From the cell containing the given text, extract its center point as [x, y] coordinate. 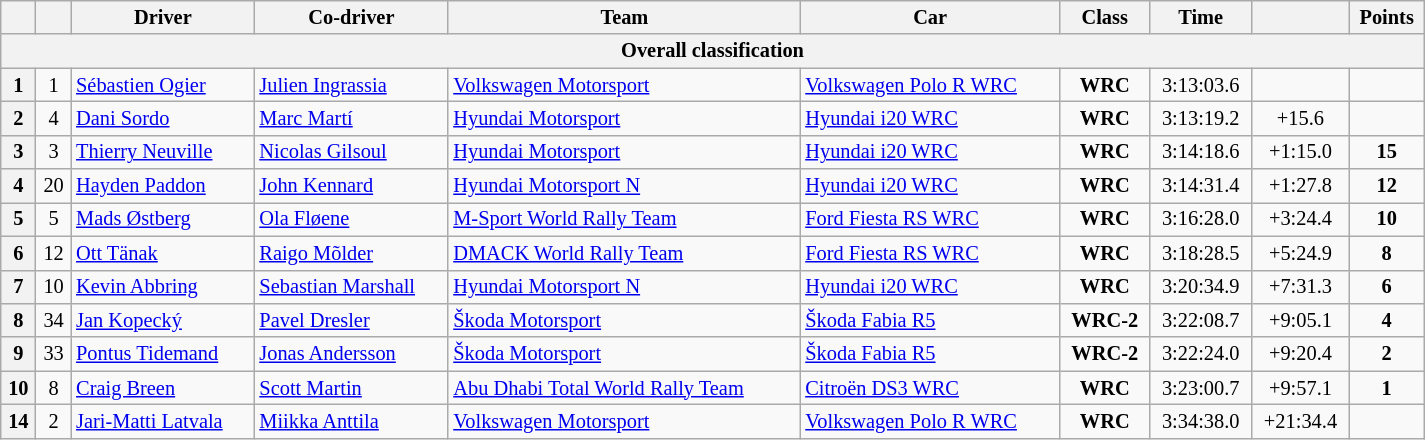
3:23:00.7 [1201, 388]
Class [1105, 17]
+5:24.9 [1300, 253]
3:20:34.9 [1201, 287]
Pavel Dresler [351, 320]
Driver [162, 17]
Scott Martin [351, 388]
Thierry Neuville [162, 152]
3:34:38.0 [1201, 421]
Dani Sordo [162, 118]
Sebastian Marshall [351, 287]
Co-driver [351, 17]
M-Sport World Rally Team [624, 219]
3:14:18.6 [1201, 152]
Jari-Matti Latvala [162, 421]
+1:27.8 [1300, 186]
3:13:19.2 [1201, 118]
14 [18, 421]
+7:31.3 [1300, 287]
Overall classification [713, 51]
Jan Kopecký [162, 320]
Ola Fløene [351, 219]
+9:05.1 [1300, 320]
3:22:08.7 [1201, 320]
15 [1386, 152]
Kevin Abbring [162, 287]
Nicolas Gilsoul [351, 152]
33 [54, 354]
Hayden Paddon [162, 186]
Pontus Tidemand [162, 354]
Jonas Andersson [351, 354]
+1:15.0 [1300, 152]
7 [18, 287]
John Kennard [351, 186]
DMACK World Rally Team [624, 253]
Citroën DS3 WRC [930, 388]
Points [1386, 17]
34 [54, 320]
3:18:28.5 [1201, 253]
Marc Martí [351, 118]
+9:20.4 [1300, 354]
+21:34.4 [1300, 421]
Ott Tänak [162, 253]
Miikka Anttila [351, 421]
Team [624, 17]
3:22:24.0 [1201, 354]
20 [54, 186]
3:16:28.0 [1201, 219]
Raigo Mõlder [351, 253]
+15.6 [1300, 118]
Time [1201, 17]
Craig Breen [162, 388]
Sébastien Ogier [162, 85]
3:13:03.6 [1201, 85]
+3:24.4 [1300, 219]
9 [18, 354]
Julien Ingrassia [351, 85]
3:14:31.4 [1201, 186]
Abu Dhabi Total World Rally Team [624, 388]
+9:57.1 [1300, 388]
Car [930, 17]
Mads Østberg [162, 219]
